Capture the cell that displays the provided text and extract its [x, y] central coordinate. 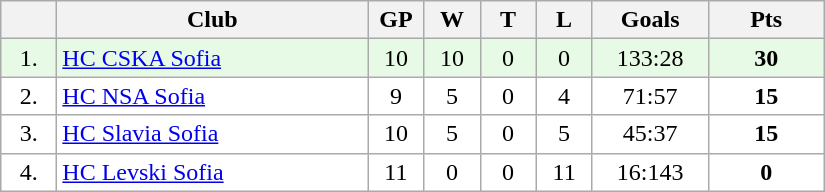
Pts [766, 20]
Goals [650, 20]
71:57 [650, 96]
HC CSKA Sofia [212, 58]
4. [29, 172]
T [508, 20]
GP [396, 20]
Club [212, 20]
133:28 [650, 58]
9 [396, 96]
HC Slavia Sofia [212, 134]
1. [29, 58]
3. [29, 134]
30 [766, 58]
16:143 [650, 172]
2. [29, 96]
W [452, 20]
45:37 [650, 134]
4 [564, 96]
L [564, 20]
HC NSA Sofia [212, 96]
HC Levski Sofia [212, 172]
